Return (x, y) of the center of cell containing provided text 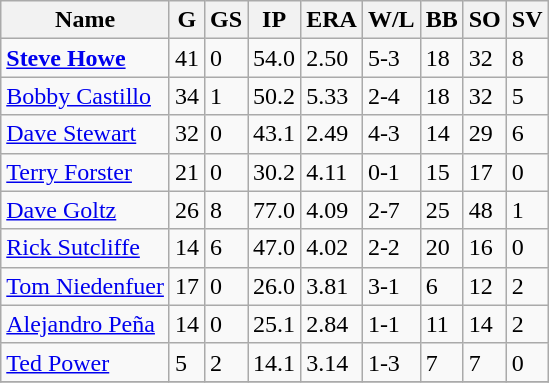
2.84 (332, 324)
54.0 (274, 58)
BB (442, 20)
Ted Power (86, 362)
SV (527, 20)
21 (186, 172)
4.09 (332, 210)
Name (86, 20)
ERA (332, 20)
26.0 (274, 286)
SO (484, 20)
25.1 (274, 324)
Alejandro Peña (86, 324)
4.02 (332, 248)
1-1 (391, 324)
1-3 (391, 362)
26 (186, 210)
Tom Niedenfuer (86, 286)
0-1 (391, 172)
Rick Sutcliffe (86, 248)
16 (484, 248)
47.0 (274, 248)
GS (226, 20)
12 (484, 286)
29 (484, 134)
34 (186, 96)
Bobby Castillo (86, 96)
4.11 (332, 172)
20 (442, 248)
43.1 (274, 134)
Steve Howe (86, 58)
Dave Goltz (86, 210)
2-2 (391, 248)
5.33 (332, 96)
11 (442, 324)
3-1 (391, 286)
2-7 (391, 210)
3.14 (332, 362)
14.1 (274, 362)
IP (274, 20)
15 (442, 172)
3.81 (332, 286)
77.0 (274, 210)
Terry Forster (86, 172)
50.2 (274, 96)
2.50 (332, 58)
5-3 (391, 58)
30.2 (274, 172)
48 (484, 210)
W/L (391, 20)
4-3 (391, 134)
2.49 (332, 134)
41 (186, 58)
25 (442, 210)
G (186, 20)
2-4 (391, 96)
Dave Stewart (86, 134)
